For the text-containing cell, return its midpoint in (X, Y) coordinate format. 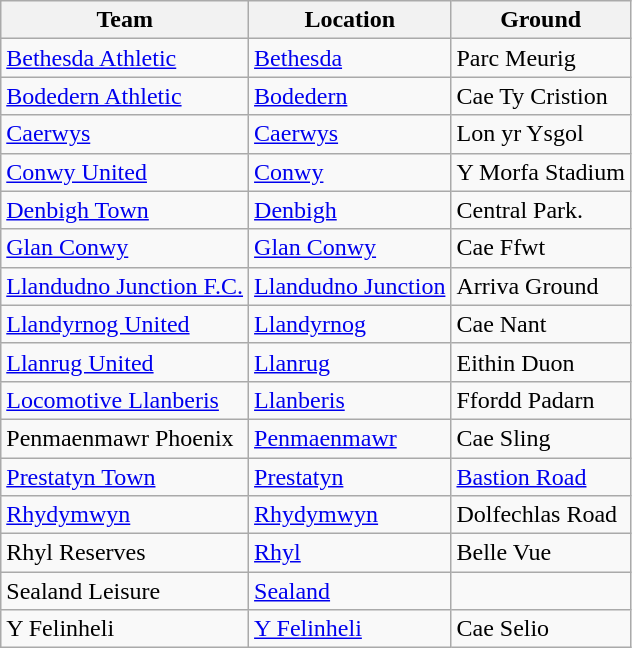
Prestatyn (350, 477)
Ffordd Padarn (540, 400)
Penmaenmawr Phoenix (125, 438)
Cae Ty Cristion (540, 96)
Eithin Duon (540, 362)
Rhyl Reserves (125, 553)
Penmaenmawr (350, 438)
Dolfechlas Road (540, 515)
Locomotive Llanberis (125, 400)
Lon yr Ysgol (540, 134)
Conwy United (125, 172)
Ground (540, 20)
Llandyrnog United (125, 324)
Llanrug United (125, 362)
Y Morfa Stadium (540, 172)
Conwy (350, 172)
Cae Ffwt (540, 248)
Location (350, 20)
Bastion Road (540, 477)
Arriva Ground (540, 286)
Bodedern (350, 96)
Llandudno Junction (350, 286)
Cae Nant (540, 324)
Parc Meurig (540, 58)
Cae Selio (540, 629)
Llanrug (350, 362)
Denbigh Town (125, 210)
Bodedern Athletic (125, 96)
Denbigh (350, 210)
Llanberis (350, 400)
Llandyrnog (350, 324)
Central Park. (540, 210)
Llandudno Junction F.C. (125, 286)
Bethesda (350, 58)
Cae Sling (540, 438)
Belle Vue (540, 553)
Sealand (350, 591)
Sealand Leisure (125, 591)
Rhyl (350, 553)
Team (125, 20)
Bethesda Athletic (125, 58)
Prestatyn Town (125, 477)
